Extract the (x, y) coordinate from the center of the cell holding the provided text.  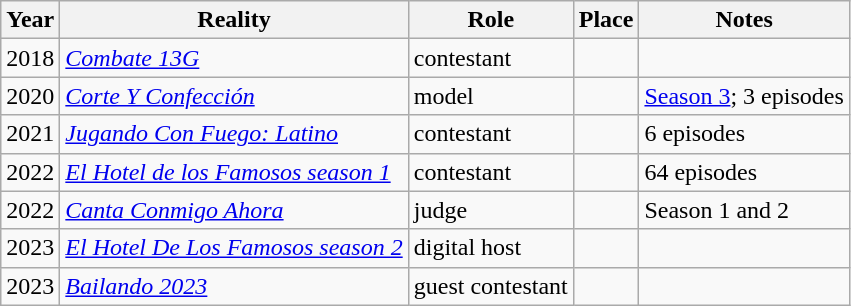
Canta Conmigo Ahora (234, 210)
El Hotel De Los Famosos season 2 (234, 248)
judge (490, 210)
El Hotel de los Famosos season 1 (234, 172)
digital host (490, 248)
Place (606, 20)
Corte Y Confección (234, 96)
guest contestant (490, 286)
Notes (744, 20)
Role (490, 20)
Season 1 and 2 (744, 210)
64 episodes (744, 172)
Bailando 2023 (234, 286)
2018 (30, 58)
2020 (30, 96)
2021 (30, 134)
Year (30, 20)
Reality (234, 20)
model (490, 96)
Combate 13G (234, 58)
Jugando Con Fuego: Latino (234, 134)
Season 3; 3 episodes (744, 96)
6 episodes (744, 134)
